Detect which cell encompasses the target text, then output its [x, y] center coordinate. 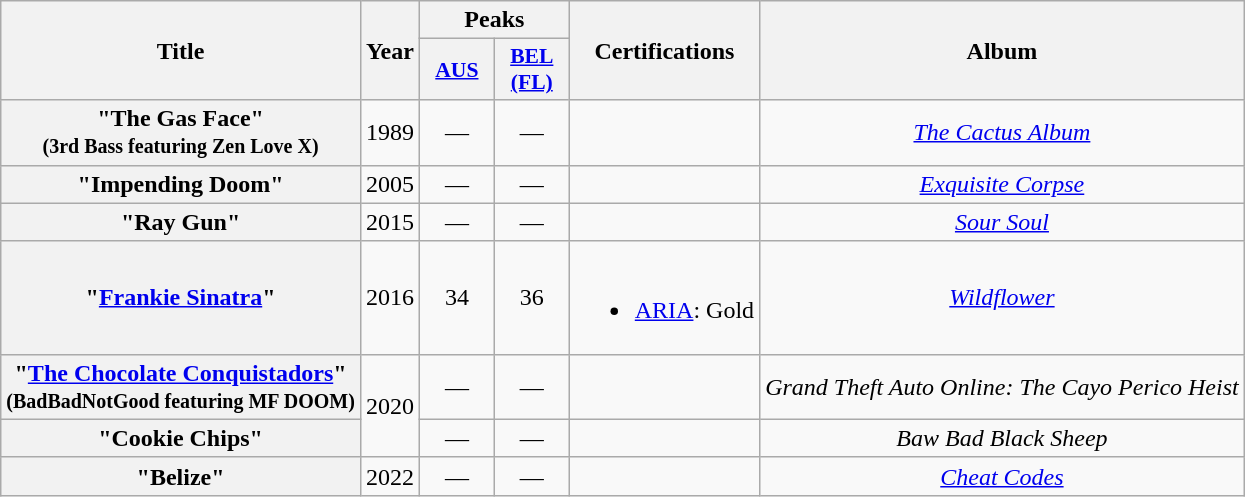
Cheat Codes [1002, 476]
Year [390, 50]
Grand Theft Auto Online: The Cayo Perico Heist [1002, 386]
"The Chocolate Conquistadors"(BadBadNotGood featuring MF DOOM) [181, 386]
"Belize" [181, 476]
Peaks [494, 20]
"The Gas Face"(3rd Bass featuring Zen Love X) [181, 132]
ARIA: Gold [664, 298]
2005 [390, 184]
Title [181, 50]
BEL(FL) [532, 70]
2015 [390, 222]
The Cactus Album [1002, 132]
"Ray Gun" [181, 222]
2022 [390, 476]
1989 [390, 132]
Baw Bad Black Sheep [1002, 438]
"Frankie Sinatra" [181, 298]
Certifications [664, 50]
36 [532, 298]
"Cookie Chips" [181, 438]
"Impending Doom" [181, 184]
Exquisite Corpse [1002, 184]
Wildflower [1002, 298]
Album [1002, 50]
2020 [390, 406]
34 [456, 298]
2016 [390, 298]
AUS [456, 70]
Sour Soul [1002, 222]
